Identify which cell holds the provided text, then report its (X, Y) central coordinate. 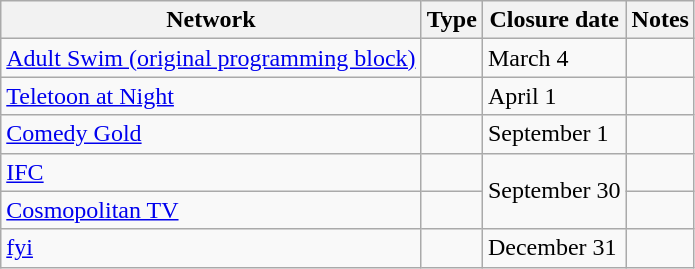
September 1 (554, 134)
Teletoon at Night (211, 96)
Network (211, 20)
Cosmopolitan TV (211, 210)
March 4 (554, 58)
Comedy Gold (211, 134)
Notes (660, 20)
December 31 (554, 248)
April 1 (554, 96)
Type (452, 20)
fyi (211, 248)
Closure date (554, 20)
September 30 (554, 191)
IFC (211, 172)
Adult Swim (original programming block) (211, 58)
